Detect which cell encompasses the target text, then output its (X, Y) center coordinate. 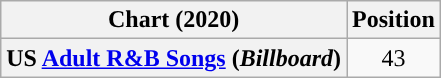
43 (394, 58)
Position (394, 20)
Chart (2020) (174, 20)
US Adult R&B Songs (Billboard) (174, 58)
